Locate the cell with the specified text and output its [X, Y] center coordinate. 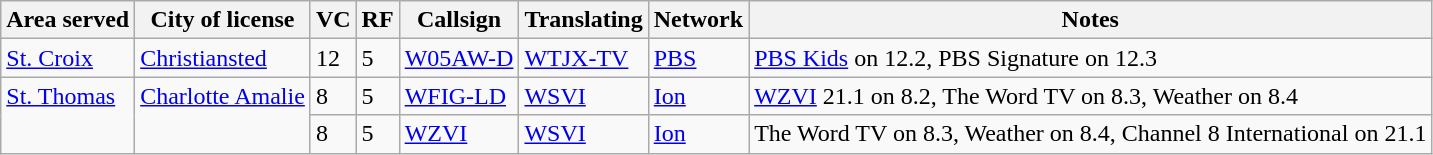
Notes [1090, 20]
Charlotte Amalie [223, 115]
Christiansted [223, 58]
St. Thomas [68, 115]
WFIG-LD [459, 96]
VC [333, 20]
Network [698, 20]
RF [378, 20]
WZVI [459, 134]
City of license [223, 20]
PBS [698, 58]
The Word TV on 8.3, Weather on 8.4, Channel 8 International on 21.1 [1090, 134]
WZVI 21.1 on 8.2, The Word TV on 8.3, Weather on 8.4 [1090, 96]
W05AW-D [459, 58]
Callsign [459, 20]
PBS Kids on 12.2, PBS Signature on 12.3 [1090, 58]
Translating [584, 20]
WTJX-TV [584, 58]
Area served [68, 20]
12 [333, 58]
St. Croix [68, 58]
